Identify which cell holds the provided text, then report its (x, y) central coordinate. 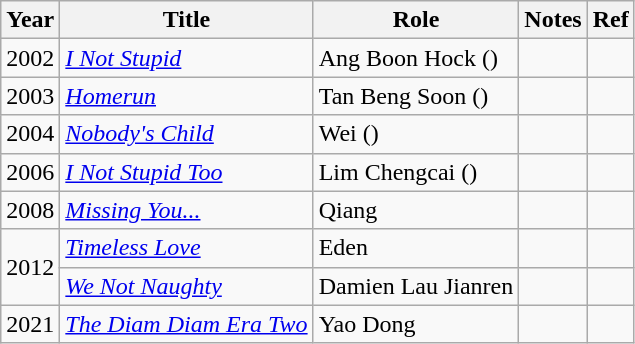
Tan Beng Soon () (416, 96)
I Not Stupid (186, 58)
Homerun (186, 96)
2002 (30, 58)
The Diam Diam Era Two (186, 324)
Year (30, 20)
2012 (30, 267)
2004 (30, 134)
Lim Chengcai () (416, 172)
Nobody's Child (186, 134)
2006 (30, 172)
Qiang (416, 210)
Notes (553, 20)
Wei () (416, 134)
Damien Lau Jianren (416, 286)
Timeless Love (186, 248)
Role (416, 20)
2021 (30, 324)
Ref (610, 20)
Yao Dong (416, 324)
Eden (416, 248)
2003 (30, 96)
Missing You... (186, 210)
2008 (30, 210)
Ang Boon Hock () (416, 58)
Title (186, 20)
We Not Naughty (186, 286)
I Not Stupid Too (186, 172)
